Return the (x, y) coordinate for the center point of the cell that contains the specified text.  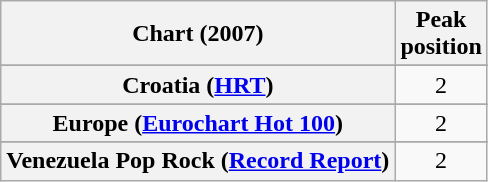
Venezuela Pop Rock (Record Report) (198, 161)
Chart (2007) (198, 34)
Croatia (HRT) (198, 85)
Europe (Eurochart Hot 100) (198, 123)
Peakposition (441, 34)
